From the cell containing the given text, extract its center point as (x, y) coordinate. 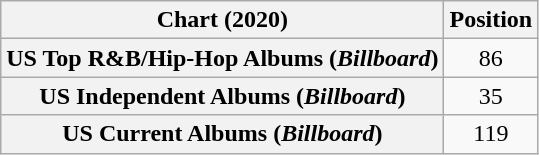
35 (491, 96)
US Current Albums (Billboard) (222, 134)
119 (491, 134)
86 (491, 58)
US Independent Albums (Billboard) (222, 96)
US Top R&B/Hip-Hop Albums (Billboard) (222, 58)
Chart (2020) (222, 20)
Position (491, 20)
